Locate the cell with the specified text and output its [X, Y] center coordinate. 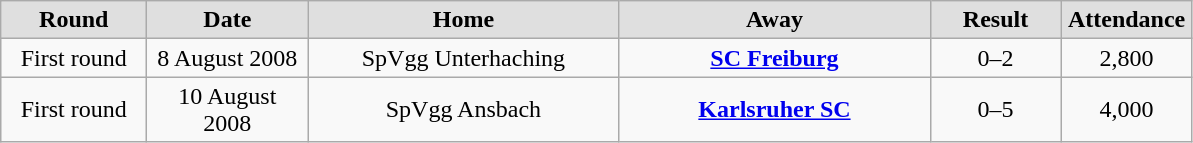
Result [996, 20]
Round [74, 20]
8 August 2008 [228, 58]
Home [464, 20]
2,800 [1126, 58]
SpVgg Unterhaching [464, 58]
10 August 2008 [228, 110]
Date [228, 20]
SC Freiburg [774, 58]
0–5 [996, 110]
4,000 [1126, 110]
Attendance [1126, 20]
0–2 [996, 58]
Karlsruher SC [774, 110]
SpVgg Ansbach [464, 110]
Away [774, 20]
